Return (X, Y) of the center of cell containing provided text 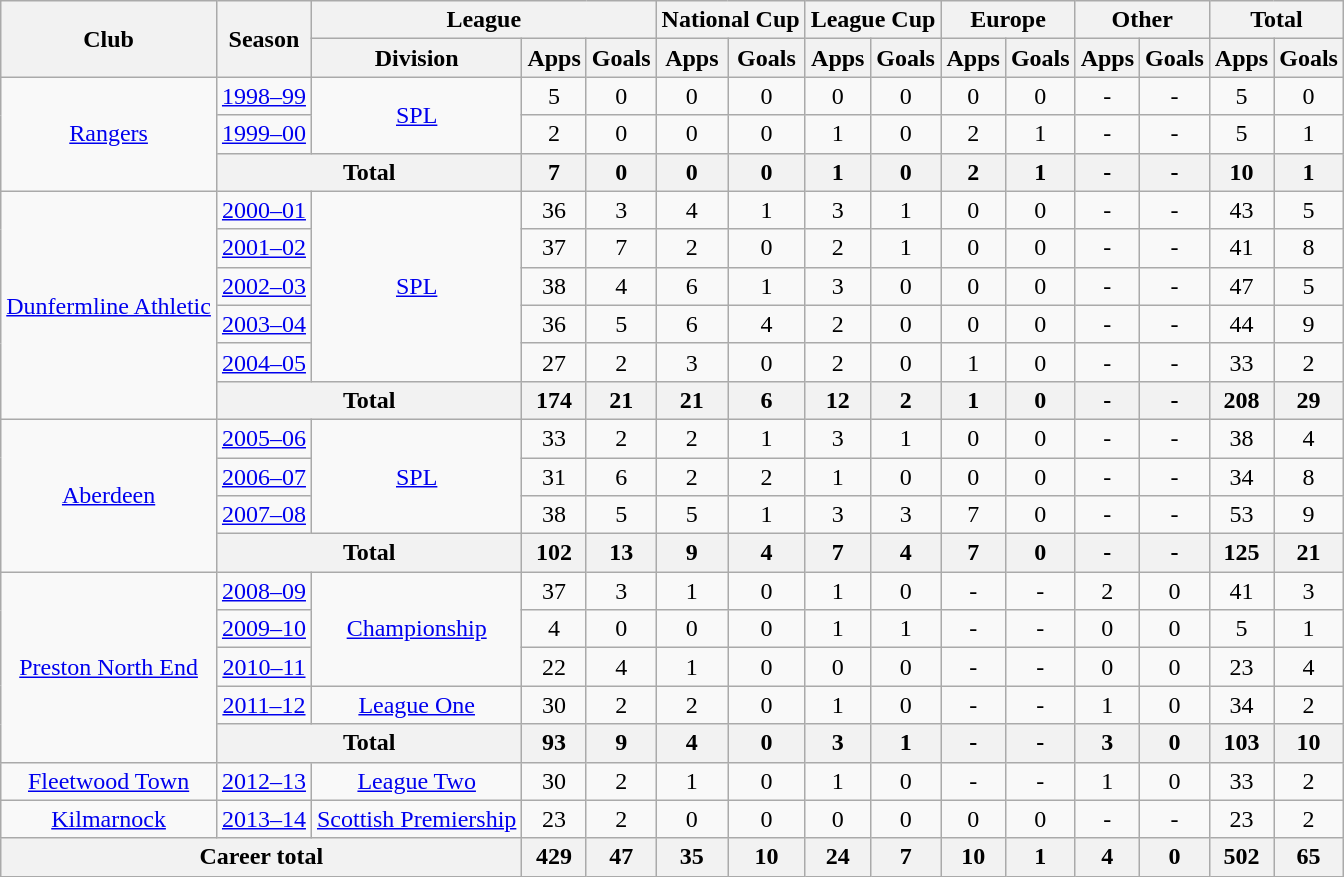
Other (1142, 20)
2007–08 (264, 515)
125 (1241, 553)
12 (838, 400)
103 (1241, 743)
22 (554, 667)
Dunfermline Athletic (109, 305)
Division (416, 58)
Scottish Premiership (416, 819)
2001–02 (264, 248)
93 (554, 743)
2013–14 (264, 819)
29 (1309, 400)
League Two (416, 781)
31 (554, 477)
Kilmarnock (109, 819)
43 (1241, 210)
2003–04 (264, 324)
208 (1241, 400)
Aberdeen (109, 495)
Europe (1008, 20)
2004–05 (264, 362)
13 (621, 553)
Career total (262, 857)
102 (554, 553)
429 (554, 857)
National Cup (730, 20)
Rangers (109, 134)
Championship (416, 629)
Season (264, 39)
1998–99 (264, 96)
League Cup (873, 20)
2009–10 (264, 629)
35 (692, 857)
24 (838, 857)
2010–11 (264, 667)
44 (1241, 324)
Preston North End (109, 667)
2011–12 (264, 705)
2002–03 (264, 286)
League One (416, 705)
1999–00 (264, 134)
65 (1309, 857)
Club (109, 39)
League (484, 20)
27 (554, 362)
2006–07 (264, 477)
2012–13 (264, 781)
53 (1241, 515)
502 (1241, 857)
174 (554, 400)
2008–09 (264, 591)
Fleetwood Town (109, 781)
2005–06 (264, 438)
2000–01 (264, 210)
